Pinpoint the cell where the given text exists, returning its (X, Y) midpoint coordinate. 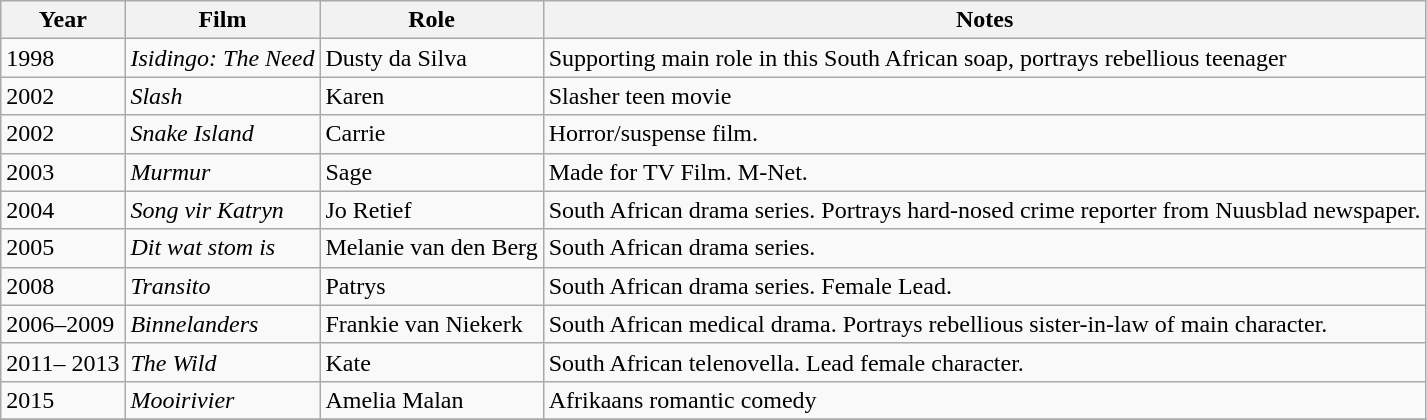
Supporting main role in this South African soap, portrays rebellious teenager (984, 58)
South African telenovella. Lead female character. (984, 362)
Slash (222, 96)
Made for TV Film. M-Net. (984, 172)
Song vir Katryn (222, 210)
Carrie (432, 134)
Isidingo: The Need (222, 58)
Snake Island (222, 134)
Patrys (432, 286)
Frankie van Niekerk (432, 324)
Melanie van den Berg (432, 248)
1998 (63, 58)
Binnelanders (222, 324)
2003 (63, 172)
Karen (432, 96)
Horror/suspense film. (984, 134)
2008 (63, 286)
Film (222, 20)
Slasher teen movie (984, 96)
Transito (222, 286)
Jo Retief (432, 210)
2015 (63, 400)
Role (432, 20)
Dusty da Silva (432, 58)
Murmur (222, 172)
Mooirivier (222, 400)
South African medical drama. Portrays rebellious sister-in-law of main character. (984, 324)
Amelia Malan (432, 400)
2011– 2013 (63, 362)
South African drama series. Portrays hard-nosed crime reporter from Nuusblad newspaper. (984, 210)
South African drama series. (984, 248)
Sage (432, 172)
Year (63, 20)
Notes (984, 20)
2006–2009 (63, 324)
2005 (63, 248)
The Wild (222, 362)
Kate (432, 362)
Afrikaans romantic comedy (984, 400)
2004 (63, 210)
South African drama series. Female Lead. (984, 286)
Dit wat stom is (222, 248)
